For the text-containing cell, return its midpoint in (X, Y) coordinate format. 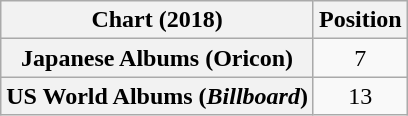
7 (360, 58)
US World Albums (Billboard) (158, 96)
Japanese Albums (Oricon) (158, 58)
13 (360, 96)
Chart (2018) (158, 20)
Position (360, 20)
